Search for the cell housing the specified text and yield its [x, y] center coordinate. 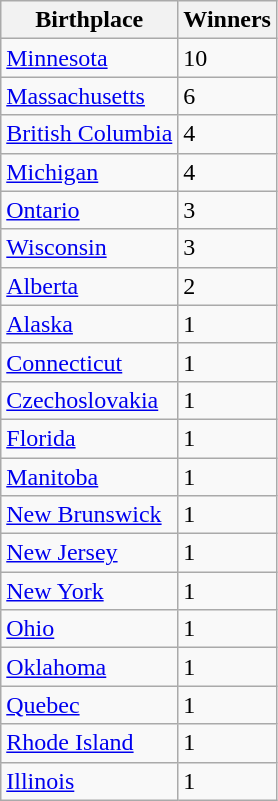
Manitoba [90, 477]
Ontario [90, 210]
New Brunswick [90, 515]
Wisconsin [90, 248]
Florida [90, 438]
Massachusetts [90, 96]
New Jersey [90, 553]
Alberta [90, 286]
6 [228, 96]
Oklahoma [90, 667]
10 [228, 58]
Ohio [90, 629]
Quebec [90, 705]
British Columbia [90, 134]
New York [90, 591]
Michigan [90, 172]
2 [228, 286]
Illinois [90, 781]
Connecticut [90, 362]
Czechoslovakia [90, 400]
Minnesota [90, 58]
Alaska [90, 324]
Winners [228, 20]
Rhode Island [90, 743]
Birthplace [90, 20]
